Search for the cell housing the specified text and yield its (x, y) center coordinate. 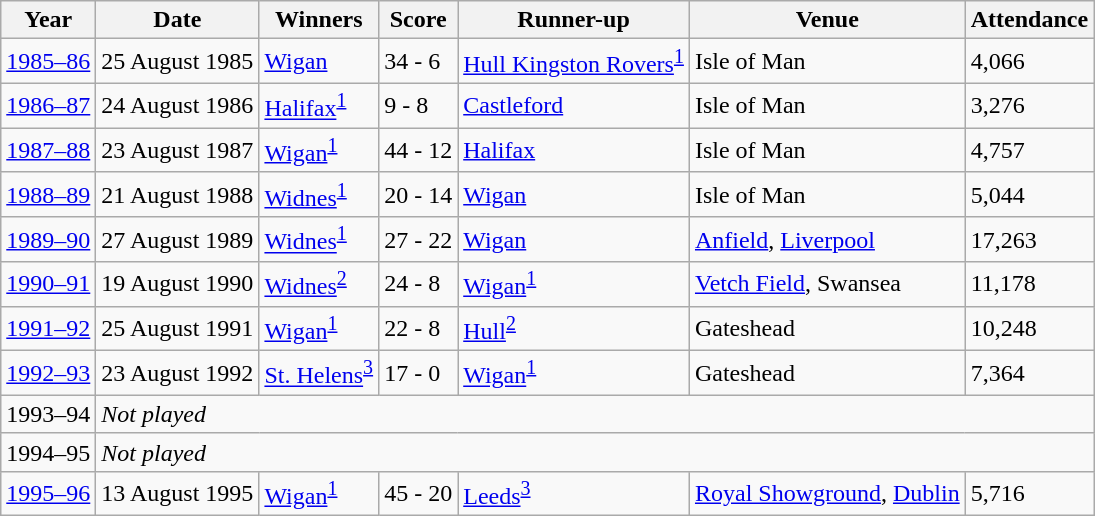
Widnes2 (319, 284)
4,757 (1029, 150)
Castleford (574, 106)
4,066 (1029, 62)
1990–91 (48, 284)
Leeds3 (574, 494)
Venue (827, 20)
10,248 (1029, 328)
1992–93 (48, 374)
9 - 8 (418, 106)
23 August 1987 (178, 150)
27 August 1989 (178, 240)
25 August 1985 (178, 62)
24 - 8 (418, 284)
Halifax (574, 150)
1995–96 (48, 494)
1989–90 (48, 240)
Vetch Field, Swansea (827, 284)
1985–86 (48, 62)
17,263 (1029, 240)
Date (178, 20)
1993–94 (48, 414)
22 - 8 (418, 328)
25 August 1991 (178, 328)
1994–95 (48, 452)
Score (418, 20)
20 - 14 (418, 194)
34 - 6 (418, 62)
3,276 (1029, 106)
21 August 1988 (178, 194)
17 - 0 (418, 374)
7,364 (1029, 374)
24 August 1986 (178, 106)
St. Helens3 (319, 374)
Royal Showground, Dublin (827, 494)
1991–92 (48, 328)
13 August 1995 (178, 494)
19 August 1990 (178, 284)
44 - 12 (418, 150)
1986–87 (48, 106)
Attendance (1029, 20)
Hull2 (574, 328)
5,716 (1029, 494)
Halifax1 (319, 106)
23 August 1992 (178, 374)
5,044 (1029, 194)
1988–89 (48, 194)
45 - 20 (418, 494)
Runner-up (574, 20)
Year (48, 20)
27 - 22 (418, 240)
11,178 (1029, 284)
1987–88 (48, 150)
Winners (319, 20)
Anfield, Liverpool (827, 240)
Hull Kingston Rovers1 (574, 62)
